Find where the given text appears and provide that cell's center as [x, y] coordinate. 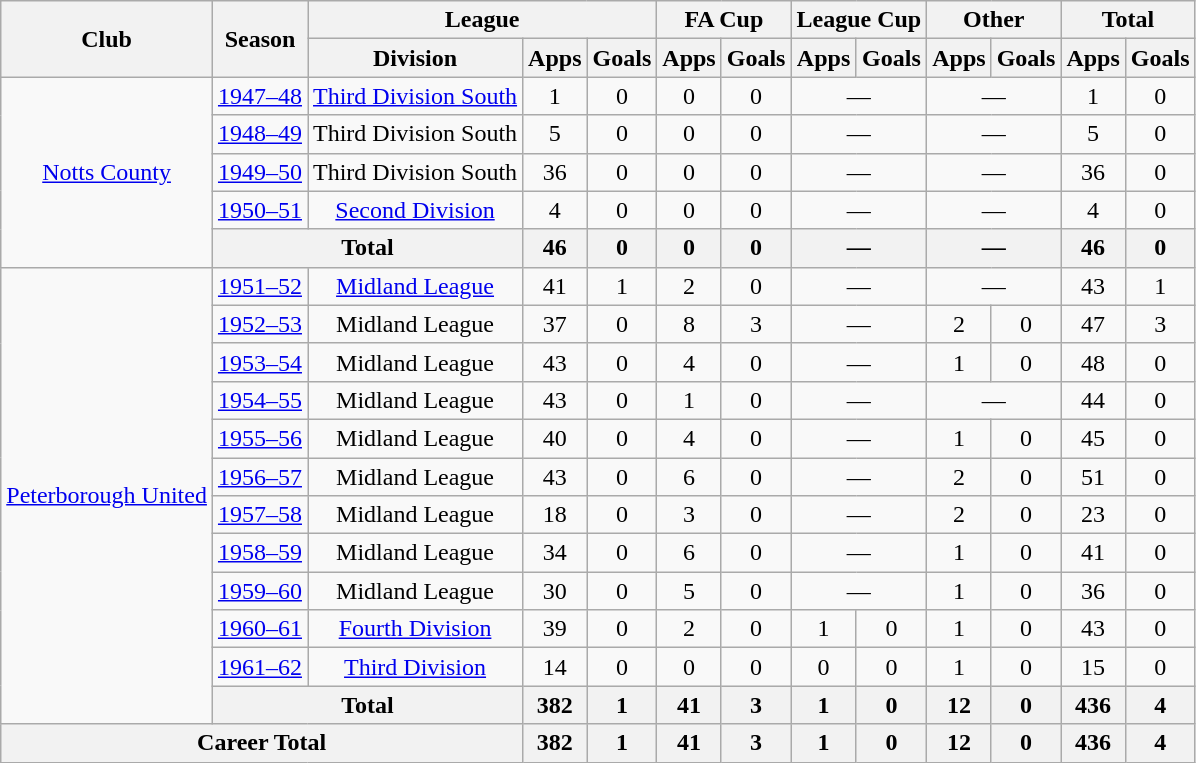
Second Division [416, 210]
Division [416, 58]
34 [555, 553]
Career Total [262, 743]
1957–58 [260, 515]
1953–54 [260, 362]
1961–62 [260, 667]
League Cup [859, 20]
1959–60 [260, 591]
48 [1093, 362]
FA Cup [724, 20]
Fourth Division [416, 629]
Season [260, 39]
40 [555, 438]
1950–51 [260, 210]
1952–53 [260, 324]
8 [689, 324]
1958–59 [260, 553]
Club [107, 39]
1954–55 [260, 400]
23 [1093, 515]
15 [1093, 667]
Other [994, 20]
37 [555, 324]
47 [1093, 324]
1956–57 [260, 477]
League [482, 20]
Third Division [416, 667]
Peterborough United [107, 496]
18 [555, 515]
1949–50 [260, 172]
1948–49 [260, 134]
1947–48 [260, 96]
14 [555, 667]
30 [555, 591]
51 [1093, 477]
1951–52 [260, 286]
39 [555, 629]
1960–61 [260, 629]
44 [1093, 400]
1955–56 [260, 438]
45 [1093, 438]
Notts County [107, 172]
